Extract the [x, y] coordinate from the center of the cell holding the provided text.  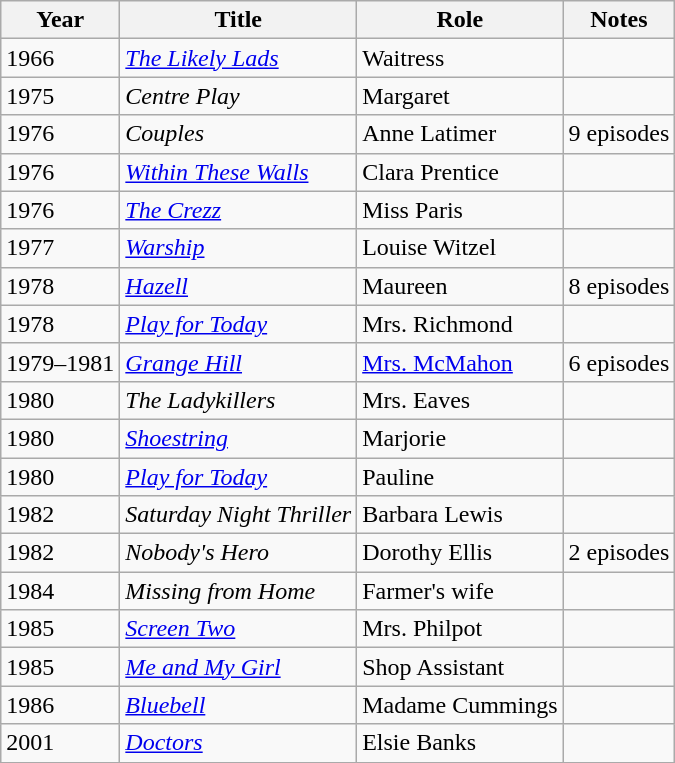
Louise Witzel [460, 248]
1979–1981 [60, 362]
Within These Walls [238, 172]
Warship [238, 248]
Madame Cummings [460, 705]
Notes [619, 20]
Doctors [238, 743]
Screen Two [238, 629]
Hazell [238, 286]
Anne Latimer [460, 134]
1986 [60, 705]
Nobody's Hero [238, 553]
Saturday Night Thriller [238, 515]
Miss Paris [460, 210]
Year [60, 20]
Me and My Girl [238, 667]
Pauline [460, 477]
Centre Play [238, 96]
Clara Prentice [460, 172]
Mrs. Eaves [460, 400]
1977 [60, 248]
Missing from Home [238, 591]
Shoestring [238, 438]
Maureen [460, 286]
The Crezz [238, 210]
Grange Hill [238, 362]
1975 [60, 96]
9 episodes [619, 134]
2 episodes [619, 553]
Mrs. Philpot [460, 629]
Farmer's wife [460, 591]
1966 [60, 58]
Barbara Lewis [460, 515]
Dorothy Ellis [460, 553]
Mrs. McMahon [460, 362]
1984 [60, 591]
Role [460, 20]
Shop Assistant [460, 667]
2001 [60, 743]
8 episodes [619, 286]
Waitress [460, 58]
Couples [238, 134]
Title [238, 20]
Mrs. Richmond [460, 324]
Elsie Banks [460, 743]
Marjorie [460, 438]
Margaret [460, 96]
6 episodes [619, 362]
The Ladykillers [238, 400]
Bluebell [238, 705]
The Likely Lads [238, 58]
